Detect which cell encompasses the target text, then output its (x, y) center coordinate. 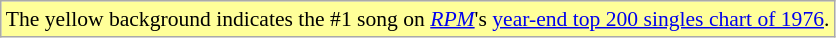
The yellow background indicates the #1 song on RPM's year-end top 200 singles chart of 1976. (418, 19)
